Return (X, Y) of the center of cell containing provided text 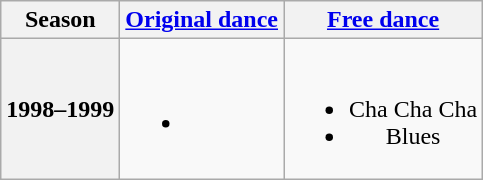
Cha Cha ChaBlues (384, 109)
Original dance (202, 20)
Season (60, 20)
1998–1999 (60, 109)
Free dance (384, 20)
